From the cell containing the given text, extract its center point as (X, Y) coordinate. 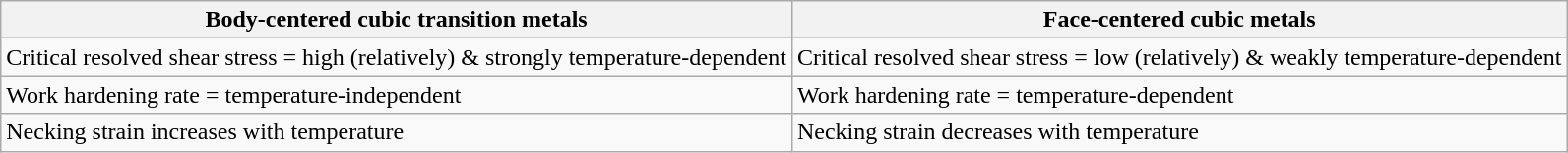
Critical resolved shear stress = high (relatively) & strongly temperature-dependent (397, 57)
Work hardening rate = temperature-dependent (1179, 95)
Body-centered cubic transition metals (397, 20)
Necking strain increases with temperature (397, 132)
Work hardening rate = temperature-independent (397, 95)
Necking strain decreases with temperature (1179, 132)
Face-centered cubic metals (1179, 20)
Critical resolved shear stress = low (relatively) & weakly temperature-dependent (1179, 57)
